For the text-containing cell, return its midpoint in [x, y] coordinate format. 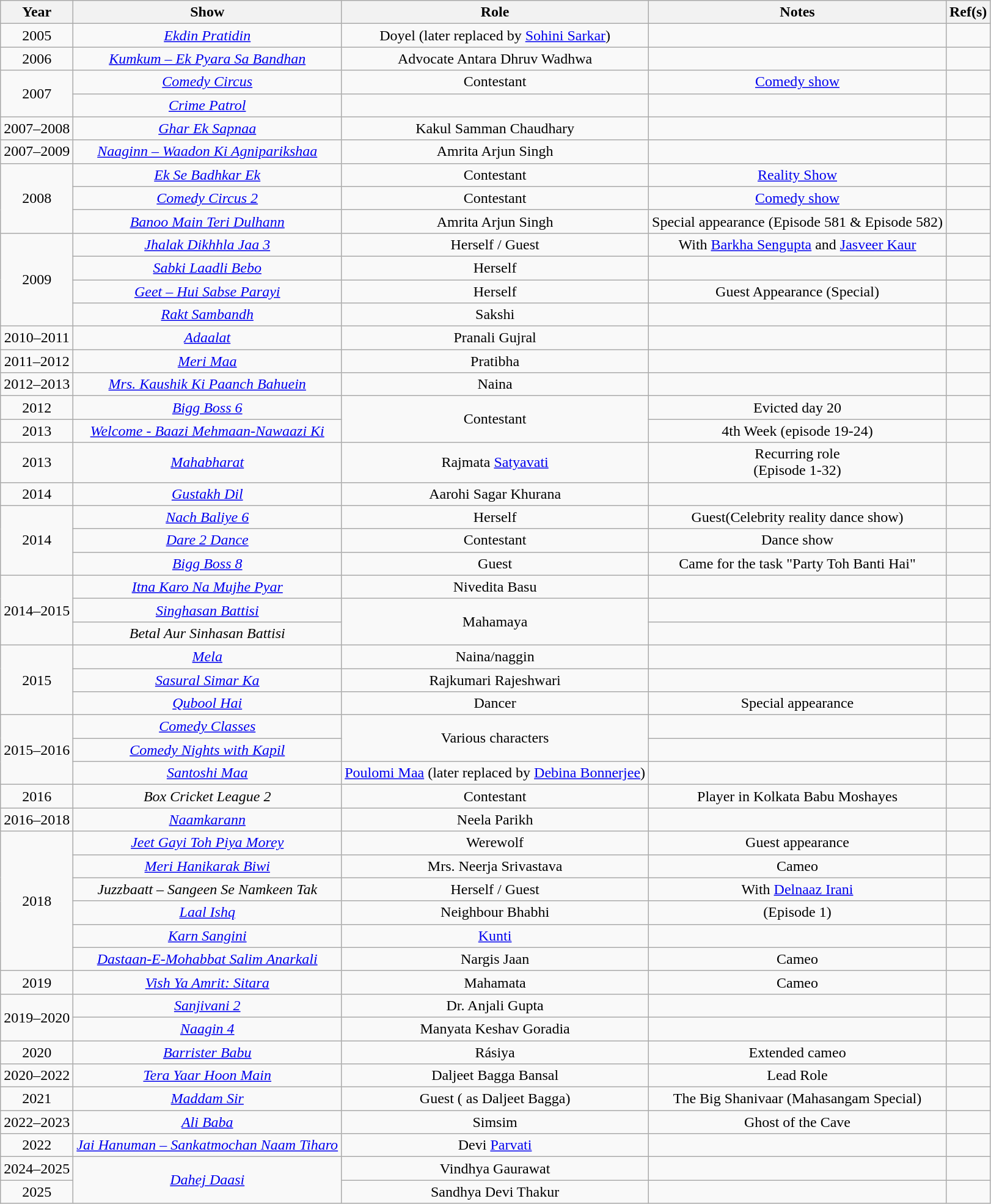
Naaginn – Waadon Ki Agniparikshaa [208, 152]
Reality Show [798, 175]
With Delnaaz Irani [798, 889]
Welcome - Baazi Mehmaan-Nawaazi Ki [208, 431]
Dancer [495, 703]
Doyel (later replaced by Sohini Sarkar) [495, 35]
Sabki Laadli Bebo [208, 268]
2020–2022 [37, 1076]
Karn Sangini [208, 936]
Poulomi Maa (later replaced by Debina Bonnerjee) [495, 773]
Player in Kolkata Babu Moshayes [798, 796]
Role [495, 12]
2006 [37, 59]
2020 [37, 1052]
Dahej Daasi [208, 1180]
Rásiya [495, 1052]
Ghar Ek Sapnaa [208, 128]
2019–2020 [37, 1017]
Meri Hanikarak Biwi [208, 866]
Dance show [798, 540]
Guest appearance [798, 843]
Sasural Simar Ka [208, 680]
2005 [37, 35]
2016–2018 [37, 820]
Rakt Sambandh [208, 315]
Kunti [495, 936]
Neighbour Bhabhi [495, 912]
Werewolf [495, 843]
Sanjivani 2 [208, 1005]
Qubool Hai [208, 703]
Rajmata Satyavati [495, 462]
Guest ( as Daljeet Bagga) [495, 1099]
Bigg Boss 8 [208, 563]
Guest [495, 563]
Aarohi Sagar Khurana [495, 494]
Neela Parikh [495, 820]
Jeet Gayi Toh Piya Morey [208, 843]
Show [208, 12]
Nach Baliye 6 [208, 517]
Recurring role(Episode 1-32) [798, 462]
2014–2015 [37, 610]
Lead Role [798, 1076]
Ghost of the Cave [798, 1122]
2012–2013 [37, 384]
Vindhya Gaurawat [495, 1169]
Ek Se Badhkar Ek [208, 175]
Mahamaya [495, 622]
Extended cameo [798, 1052]
Devi Parvati [495, 1145]
Notes [798, 12]
Tera Yaar Hoon Main [208, 1076]
With Barkha Sengupta and Jasveer Kaur [798, 244]
Mrs. Neerja Srivastava [495, 866]
2024–2025 [37, 1169]
Evicted day 20 [798, 408]
2016 [37, 796]
Rajkumari Rajeshwari [495, 680]
Itna Karo Na Mujhe Pyar [208, 587]
Gustakh Dil [208, 494]
Singhasan Battisi [208, 610]
Special appearance [798, 703]
Kumkum – Ek Pyara Sa Bandhan [208, 59]
Dr. Anjali Gupta [495, 1005]
Ali Baba [208, 1122]
Special appearance (Episode 581 & Episode 582) [798, 221]
Jai Hanuman – Sankatmochan Naam Tiharo [208, 1145]
The Big Shanivaar (Mahasangam Special) [798, 1099]
Box Cricket League 2 [208, 796]
Dare 2 Dance [208, 540]
Adaalat [208, 338]
Vish Ya Amrit: Sitara [208, 982]
Barrister Babu [208, 1052]
2007 [37, 94]
Betal Aur Sinhasan Battisi [208, 633]
Naamkarann [208, 820]
2010–2011 [37, 338]
Sandhya Devi Thakur [495, 1192]
2012 [37, 408]
2015 [37, 680]
2018 [37, 901]
Comedy Circus [208, 82]
2007–2008 [37, 128]
Nargis Jaan [495, 959]
Bigg Boss 6 [208, 408]
2021 [37, 1099]
Kakul Samman Chaudhary [495, 128]
2022–2023 [37, 1122]
Jhalak Dikhhla Jaa 3 [208, 244]
Year [37, 12]
Manyata Keshav Goradia [495, 1029]
Ref(s) [968, 12]
Mrs. Kaushik Ki Paanch Bahuein [208, 384]
Laal Ishq [208, 912]
Mela [208, 656]
Daljeet Bagga Bansal [495, 1076]
2008 [37, 198]
Comedy Nights with Kapil [208, 750]
Guest Appearance (Special) [798, 292]
Naagin 4 [208, 1029]
2022 [37, 1145]
2015–2016 [37, 750]
Crime Patrol [208, 105]
2011–2012 [37, 361]
Naina [495, 384]
Naina/naggin [495, 656]
2019 [37, 982]
2025 [37, 1192]
Mahamata [495, 982]
Mahabharat [208, 462]
Geet – Hui Sabse Parayi [208, 292]
Simsim [495, 1122]
Came for the task "Party Toh Banti Hai" [798, 563]
Dastaan-E-Mohabbat Salim Anarkali [208, 959]
Santoshi Maa [208, 773]
Guest(Celebrity reality dance show) [798, 517]
Meri Maa [208, 361]
2007–2009 [37, 152]
Juzzbaatt – Sangeen Se Namkeen Tak [208, 889]
Ekdin Pratidin [208, 35]
4th Week (episode 19-24) [798, 431]
Banoo Main Teri Dulhann [208, 221]
Pranali Gujral [495, 338]
(Episode 1) [798, 912]
2009 [37, 279]
Advocate Antara Dhruv Wadhwa [495, 59]
Nivedita Basu [495, 587]
Maddam Sir [208, 1099]
Comedy Classes [208, 727]
Comedy Circus 2 [208, 198]
Pratibha [495, 361]
Sakshi [495, 315]
Various characters [495, 738]
